Locate the cell with the specified text and output its [x, y] center coordinate. 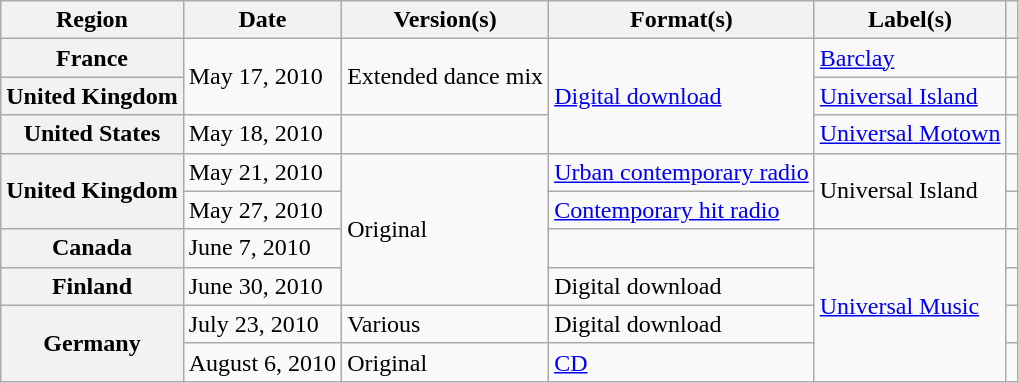
May 21, 2010 [262, 172]
May 27, 2010 [262, 210]
August 6, 2010 [262, 362]
Universal Motown [910, 134]
Region [92, 20]
Contemporary hit radio [682, 210]
Canada [92, 248]
July 23, 2010 [262, 324]
Label(s) [910, 20]
Barclay [910, 58]
Universal Music [910, 305]
May 17, 2010 [262, 77]
Finland [92, 286]
Format(s) [682, 20]
Date [262, 20]
CD [682, 362]
June 7, 2010 [262, 248]
United States [92, 134]
Version(s) [446, 20]
France [92, 58]
Germany [92, 343]
Extended dance mix [446, 77]
Urban contemporary radio [682, 172]
June 30, 2010 [262, 286]
May 18, 2010 [262, 134]
Various [446, 324]
